Find where the given text appears and provide that cell's center as [x, y] coordinate. 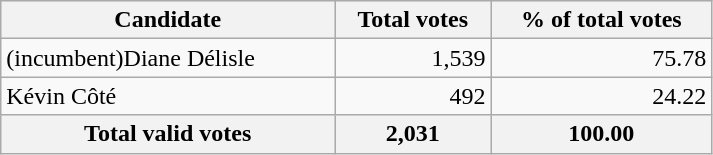
100.00 [602, 134]
1,539 [413, 58]
Kévin Côté [168, 96]
(incumbent)Diane Délisle [168, 58]
24.22 [602, 96]
Total votes [413, 20]
75.78 [602, 58]
492 [413, 96]
Candidate [168, 20]
Total valid votes [168, 134]
% of total votes [602, 20]
2,031 [413, 134]
